Capture the cell that displays the provided text and extract its [X, Y] central coordinate. 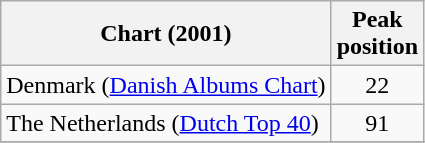
91 [377, 123]
Peakposition [377, 34]
Denmark (Danish Albums Chart) [166, 85]
22 [377, 85]
Chart (2001) [166, 34]
The Netherlands (Dutch Top 40) [166, 123]
